Return the [x, y] coordinate for the center point of the cell that contains the specified text.  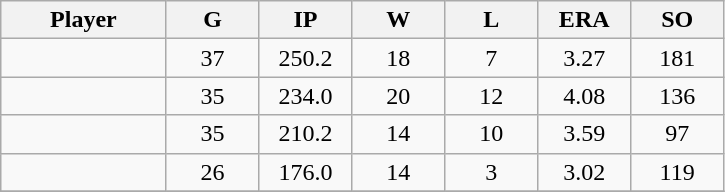
37 [212, 58]
L [492, 20]
3.02 [584, 172]
181 [678, 58]
SO [678, 20]
G [212, 20]
12 [492, 96]
20 [398, 96]
250.2 [306, 58]
3 [492, 172]
IP [306, 20]
W [398, 20]
234.0 [306, 96]
ERA [584, 20]
136 [678, 96]
3.27 [584, 58]
10 [492, 134]
Player [84, 20]
3.59 [584, 134]
26 [212, 172]
97 [678, 134]
119 [678, 172]
4.08 [584, 96]
210.2 [306, 134]
176.0 [306, 172]
18 [398, 58]
7 [492, 58]
